Find where the given text appears and provide that cell's center as (x, y) coordinate. 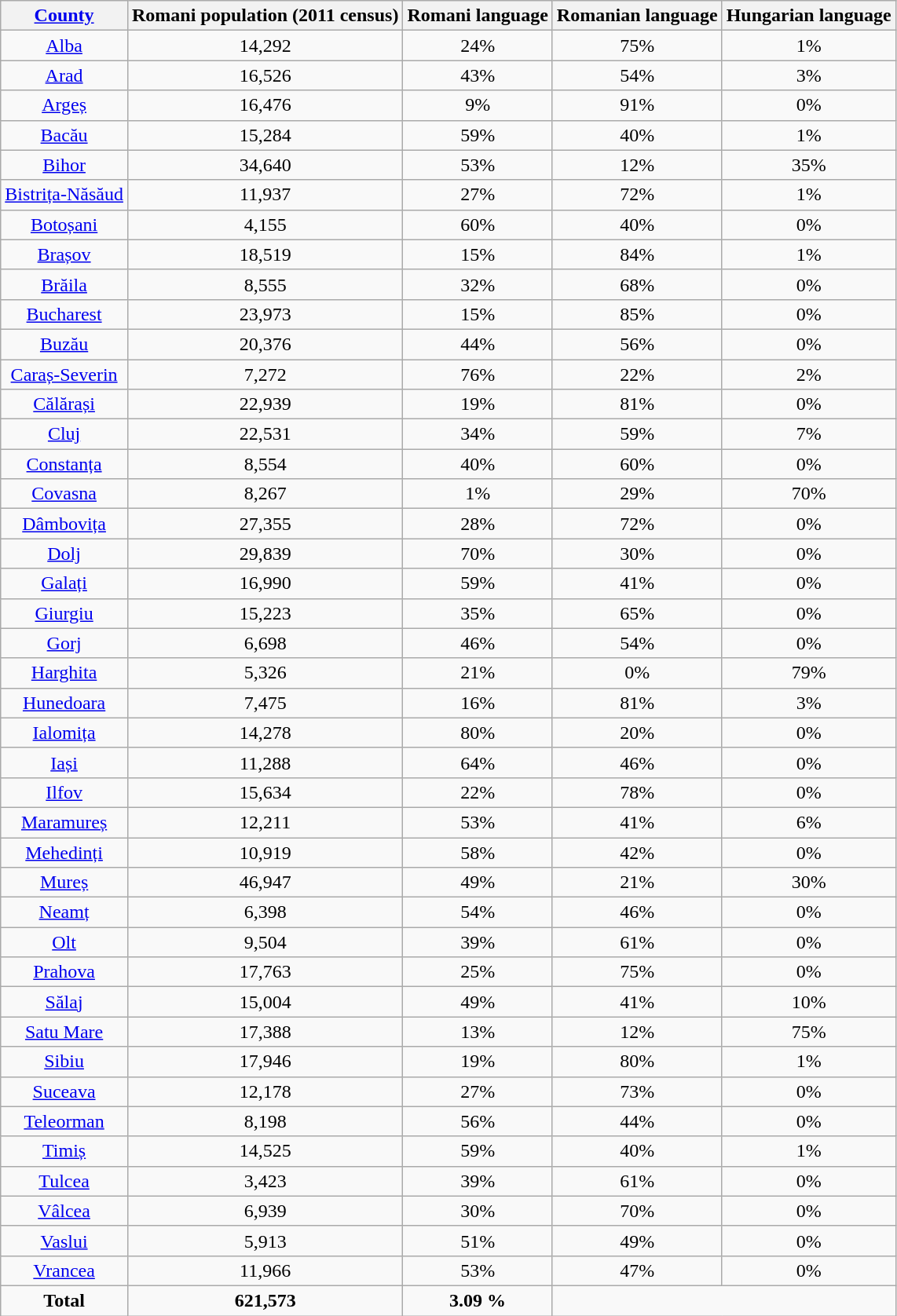
4,155 (265, 225)
5,326 (265, 673)
20% (637, 733)
Bacău (64, 135)
43% (478, 75)
64% (478, 762)
Mureș (64, 883)
11,937 (265, 195)
Călărași (64, 404)
10% (809, 1002)
Giurgiu (64, 613)
Galați (64, 583)
25% (478, 972)
Mehedinți (64, 852)
22,939 (265, 404)
Dâmbovița (64, 524)
Cluj (64, 434)
8,267 (265, 494)
Teleorman (64, 1121)
8,198 (265, 1121)
Maramureș (64, 822)
16,526 (265, 75)
5,913 (265, 1241)
Neamț (64, 912)
42% (637, 852)
27,355 (265, 524)
Caraș-Severin (64, 375)
20,376 (265, 344)
County (64, 16)
14,525 (265, 1151)
78% (637, 792)
28% (478, 524)
Sibiu (64, 1062)
7,272 (265, 375)
65% (637, 613)
Tulcea (64, 1181)
18,519 (265, 254)
14,278 (265, 733)
Gorj (64, 643)
11,966 (265, 1270)
6,939 (265, 1211)
15,634 (265, 792)
12,211 (265, 822)
Vaslui (64, 1241)
9,504 (265, 942)
Brăila (64, 284)
Brașov (64, 254)
91% (637, 105)
Bihor (64, 165)
Alba (64, 46)
Romani language (478, 16)
9% (478, 105)
8,555 (265, 284)
Prahova (64, 972)
16,990 (265, 583)
3,423 (265, 1181)
29% (637, 494)
29,839 (265, 554)
Vâlcea (64, 1211)
Dolj (64, 554)
17,763 (265, 972)
10,919 (265, 852)
22,531 (265, 434)
Harghita (64, 673)
12,178 (265, 1091)
Bistrița-Năsăud (64, 195)
8,554 (265, 464)
76% (478, 375)
16,476 (265, 105)
6% (809, 822)
15,004 (265, 1002)
24% (478, 46)
46,947 (265, 883)
Constanța (64, 464)
Total (64, 1300)
15,284 (265, 135)
Botoșani (64, 225)
34,640 (265, 165)
Vrancea (64, 1270)
17,388 (265, 1032)
Covasna (64, 494)
23,973 (265, 314)
Iași (64, 762)
Ilfov (64, 792)
2% (809, 375)
13% (478, 1032)
84% (637, 254)
Ialomița (64, 733)
58% (478, 852)
14,292 (265, 46)
15,223 (265, 613)
Timiș (64, 1151)
68% (637, 284)
7,475 (265, 703)
6,398 (265, 912)
Sălaj (64, 1002)
51% (478, 1241)
73% (637, 1091)
Arad (64, 75)
Romani population (2011 census) (265, 16)
Suceava (64, 1091)
3.09 % (478, 1300)
34% (478, 434)
Olt (64, 942)
6,698 (265, 643)
16% (478, 703)
Satu Mare (64, 1032)
Hungarian language (809, 16)
Bucharest (64, 314)
621,573 (265, 1300)
32% (478, 284)
79% (809, 673)
17,946 (265, 1062)
Argeș (64, 105)
Romanian language (637, 16)
85% (637, 314)
11,288 (265, 762)
47% (637, 1270)
Buzău (64, 344)
Hunedoara (64, 703)
7% (809, 434)
